Capture the cell that displays the provided text and extract its (X, Y) central coordinate. 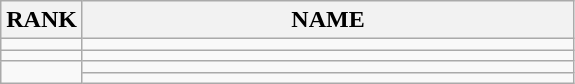
NAME (328, 20)
RANK (42, 20)
